Scan for the cell matching the given text and deliver its [x, y] coordinate at center. 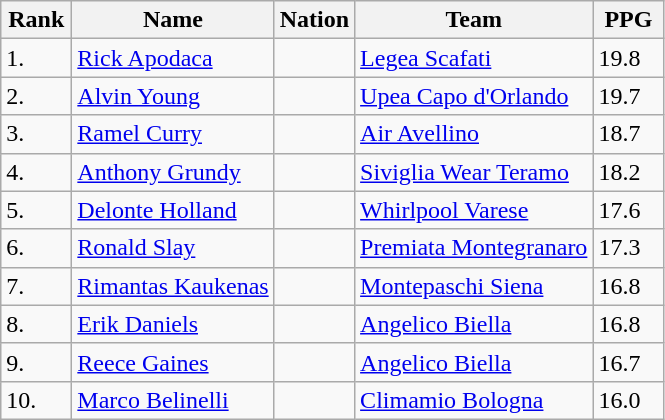
7. [36, 286]
2. [36, 96]
Ronald Slay [173, 248]
8. [36, 324]
16.0 [628, 400]
Delonte Holland [173, 210]
18.7 [628, 134]
Montepaschi Siena [474, 286]
Rick Apodaca [173, 58]
16.7 [628, 362]
Legea Scafati [474, 58]
PPG [628, 20]
Erik Daniels [173, 324]
Siviglia Wear Teramo [474, 172]
Upea Capo d'Orlando [474, 96]
Alvin Young [173, 96]
Marco Belinelli [173, 400]
Whirlpool Varese [474, 210]
Air Avellino [474, 134]
Anthony Grundy [173, 172]
9. [36, 362]
Rimantas Kaukenas [173, 286]
Nation [314, 20]
Premiata Montegranaro [474, 248]
19.8 [628, 58]
5. [36, 210]
4. [36, 172]
18.2 [628, 172]
17.6 [628, 210]
10. [36, 400]
1. [36, 58]
Climamio Bologna [474, 400]
Ramel Curry [173, 134]
17.3 [628, 248]
6. [36, 248]
Reece Gaines [173, 362]
19.7 [628, 96]
Team [474, 20]
3. [36, 134]
Rank [36, 20]
Name [173, 20]
